For the text-containing cell, return its midpoint in [x, y] coordinate format. 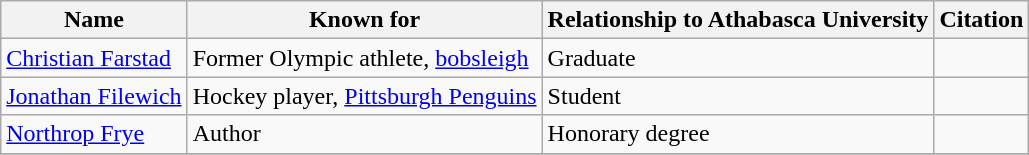
Relationship to Athabasca University [738, 20]
Name [94, 20]
Citation [982, 20]
Northrop Frye [94, 134]
Author [364, 134]
Known for [364, 20]
Hockey player, Pittsburgh Penguins [364, 96]
Honorary degree [738, 134]
Former Olympic athlete, bobsleigh [364, 58]
Student [738, 96]
Graduate [738, 58]
Christian Farstad [94, 58]
Jonathan Filewich [94, 96]
